Return the (x, y) coordinate for the center point of the cell that contains the specified text.  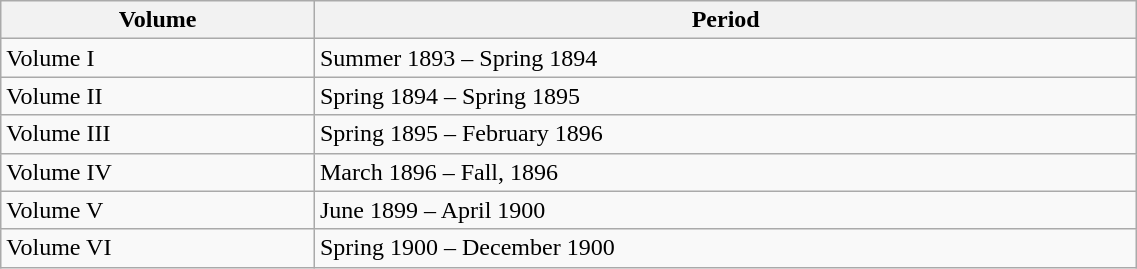
Spring 1900 – December 1900 (725, 248)
March 1896 – Fall, 1896 (725, 172)
Volume V (158, 210)
Volume VI (158, 248)
Spring 1895 – February 1896 (725, 134)
Volume (158, 20)
Volume II (158, 96)
Volume IV (158, 172)
Volume III (158, 134)
Volume I (158, 58)
June 1899 – April 1900 (725, 210)
Summer 1893 – Spring 1894 (725, 58)
Period (725, 20)
Spring 1894 – Spring 1895 (725, 96)
